Identify which cell holds the provided text, then report its (x, y) central coordinate. 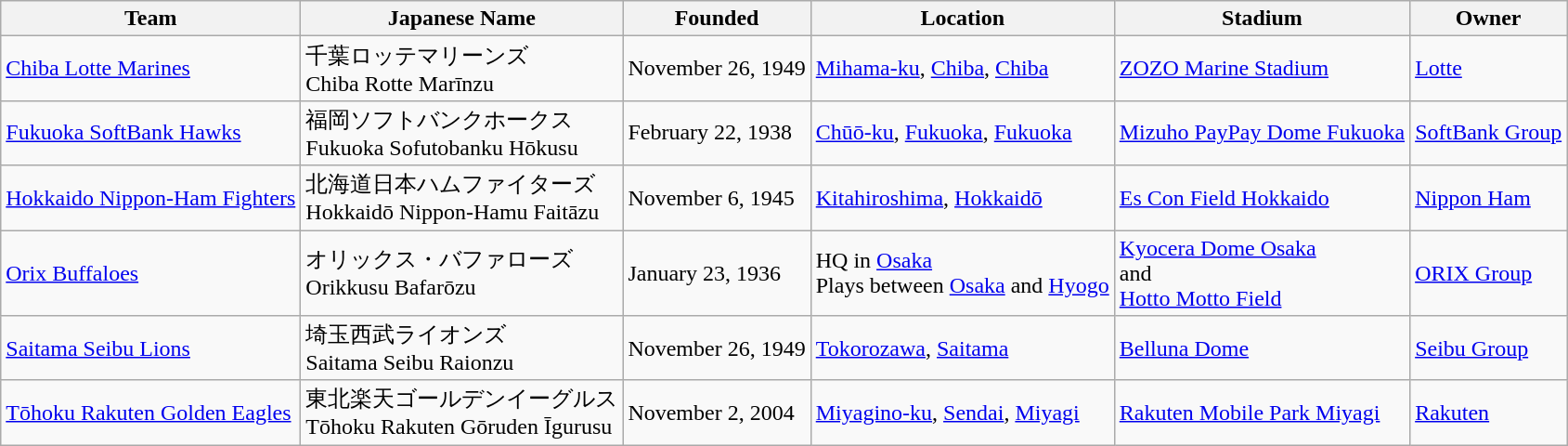
Tōhoku Rakuten Golden Eagles (150, 413)
January 23, 1936 (717, 273)
Fukuoka SoftBank Hawks (150, 133)
Es Con Field Hokkaido (1262, 198)
埼玉西武ライオンズSaitama Seibu Raionzu (462, 348)
Belluna Dome (1262, 348)
Nippon Ham (1489, 198)
Tokorozawa, Saitama (962, 348)
Team (150, 19)
Mihama-ku, Chiba, Chiba (962, 69)
Mizuho PayPay Dome Fukuoka (1262, 133)
オリックス・バファローズOrikkusu Bafarōzu (462, 273)
Hokkaido Nippon-Ham Fighters (150, 198)
Miyagino-ku, Sendai, Miyagi (962, 413)
Chūō-ku, Fukuoka, Fukuoka (962, 133)
千葉ロッテマリーンズChiba Rotte Marīnzu (462, 69)
Seibu Group (1489, 348)
February 22, 1938 (717, 133)
Stadium (1262, 19)
Saitama Seibu Lions (150, 348)
ZOZO Marine Stadium (1262, 69)
November 6, 1945 (717, 198)
Kitahiroshima, Hokkaidō (962, 198)
Chiba Lotte Marines (150, 69)
Founded (717, 19)
SoftBank Group (1489, 133)
November 2, 2004 (717, 413)
福岡ソフトバンクホークスFukuoka Sofutobanku Hōkusu (462, 133)
北海道日本ハムファイターズHokkaidō Nippon-Hamu Faitāzu (462, 198)
Rakuten Mobile Park Miyagi (1262, 413)
HQ in OsakaPlays between Osaka and Hyogo (962, 273)
Location (962, 19)
Kyocera Dome Osaka andHotto Motto Field (1262, 273)
ORIX Group (1489, 273)
Orix Buffaloes (150, 273)
Japanese Name (462, 19)
東北楽天ゴールデンイーグルスTōhoku Rakuten Gōruden Īgurusu (462, 413)
Owner (1489, 19)
Rakuten (1489, 413)
Lotte (1489, 69)
